From the cell containing the given text, extract its center point as (x, y) coordinate. 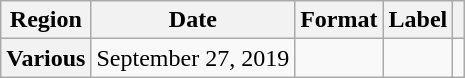
Various (46, 58)
Date (193, 20)
Region (46, 20)
Label (418, 20)
Format (339, 20)
September 27, 2019 (193, 58)
